For the text-containing cell, return its midpoint in (x, y) coordinate format. 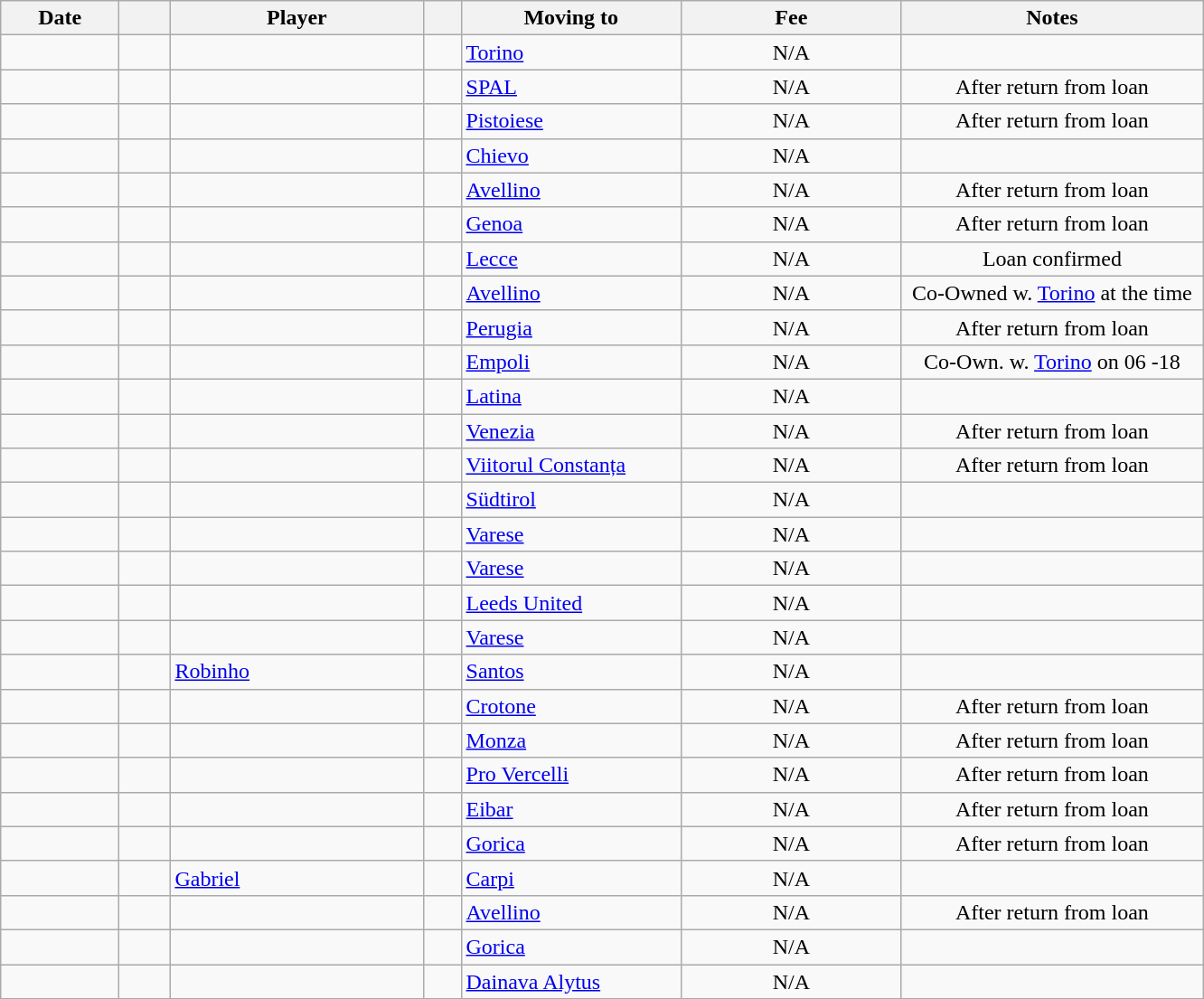
Santos (571, 672)
Gabriel (296, 878)
Date (60, 18)
Fee (792, 18)
Carpi (571, 878)
Südtirol (571, 500)
Viitorul Constanța (571, 466)
Leeds United (571, 603)
Latina (571, 396)
Pro Vercelli (571, 775)
SPAL (571, 87)
Player (296, 18)
Genoa (571, 224)
Dainava Alytus (571, 981)
Eibar (571, 809)
Empoli (571, 362)
Notes (1052, 18)
Chievo (571, 156)
Robinho (296, 672)
Moving to (571, 18)
Lecce (571, 259)
Crotone (571, 706)
Monza (571, 740)
Co-Owned w. Torino at the time (1052, 293)
Pistoiese (571, 121)
Venezia (571, 431)
Perugia (571, 327)
Loan confirmed (1052, 259)
Co-Own. w. Torino on 06 -18 (1052, 362)
Torino (571, 52)
